Identify which cell holds the provided text, then report its [X, Y] central coordinate. 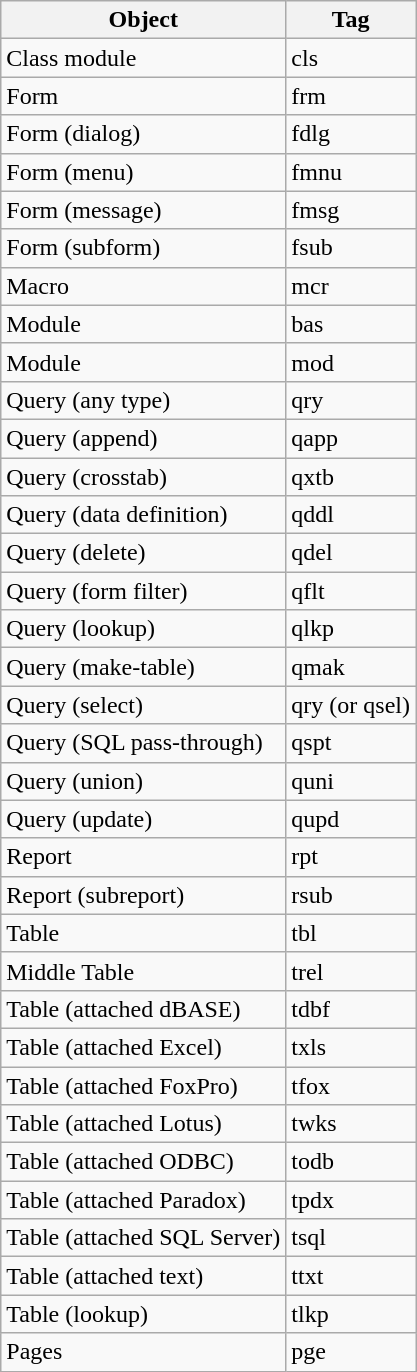
tsql [351, 1238]
Object [144, 20]
cls [351, 58]
qddl [351, 515]
Query (crosstab) [144, 477]
Table (attached text) [144, 1276]
qflt [351, 591]
qry [351, 400]
Form [144, 96]
ttxt [351, 1276]
Table [144, 933]
Query (delete) [144, 553]
tdbf [351, 1009]
Report [144, 857]
qmak [351, 667]
pge [351, 1352]
Table (attached FoxPro) [144, 1085]
fsub [351, 248]
mcr [351, 286]
Middle Table [144, 971]
Macro [144, 286]
Query (append) [144, 438]
fdlg [351, 134]
qdel [351, 553]
rsub [351, 895]
tfox [351, 1085]
txls [351, 1047]
Table (lookup) [144, 1314]
qapp [351, 438]
qspt [351, 743]
Tag [351, 20]
Query (lookup) [144, 629]
Query (union) [144, 781]
Query (update) [144, 819]
Form (menu) [144, 172]
Table (attached Paradox) [144, 1200]
rpt [351, 857]
twks [351, 1124]
qxtb [351, 477]
tpdx [351, 1200]
Query (data definition) [144, 515]
tbl [351, 933]
Query (any type) [144, 400]
quni [351, 781]
fmsg [351, 210]
qlkp [351, 629]
Class module [144, 58]
Table (attached ODBC) [144, 1162]
Table (attached SQL Server) [144, 1238]
tlkp [351, 1314]
Table (attached Lotus) [144, 1124]
fmnu [351, 172]
Table (attached dBASE) [144, 1009]
Form (dialog) [144, 134]
Pages [144, 1352]
Report (subreport) [144, 895]
Query (form filter) [144, 591]
mod [351, 362]
Query (SQL pass-through) [144, 743]
Form (subform) [144, 248]
Query (select) [144, 705]
Table (attached Excel) [144, 1047]
Query (make-table) [144, 667]
frm [351, 96]
qupd [351, 819]
bas [351, 324]
trel [351, 971]
qry (or qsel) [351, 705]
Form (message) [144, 210]
todb [351, 1162]
